Find where the given text appears and provide that cell's center as [x, y] coordinate. 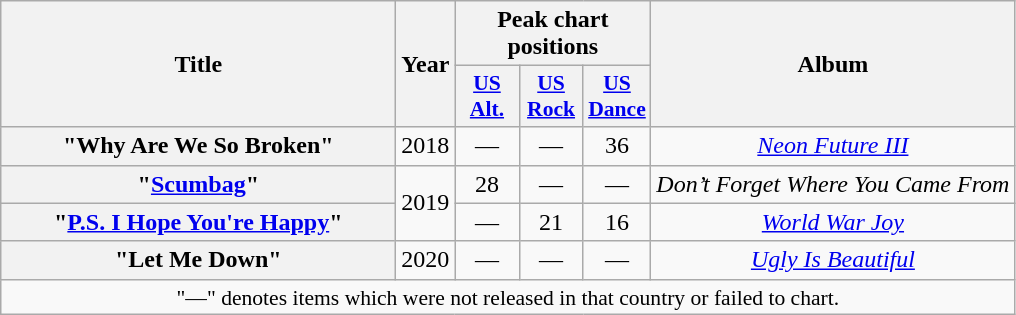
USDance [617, 96]
World War Joy [833, 222]
Year [426, 64]
Peak chart positions [553, 34]
Neon Future III [833, 146]
"Scumbag" [198, 184]
2018 [426, 146]
2019 [426, 203]
"—" denotes items which were not released in that country or failed to chart. [508, 297]
Don’t Forget Where You Came From [833, 184]
USAlt. [487, 96]
Title [198, 64]
"Why Are We So Broken" [198, 146]
36 [617, 146]
28 [487, 184]
21 [551, 222]
"P.S. I Hope You're Happy" [198, 222]
USRock [551, 96]
16 [617, 222]
Album [833, 64]
Ugly Is Beautiful [833, 260]
"Let Me Down" [198, 260]
2020 [426, 260]
